From the cell containing the given text, extract its center point as [x, y] coordinate. 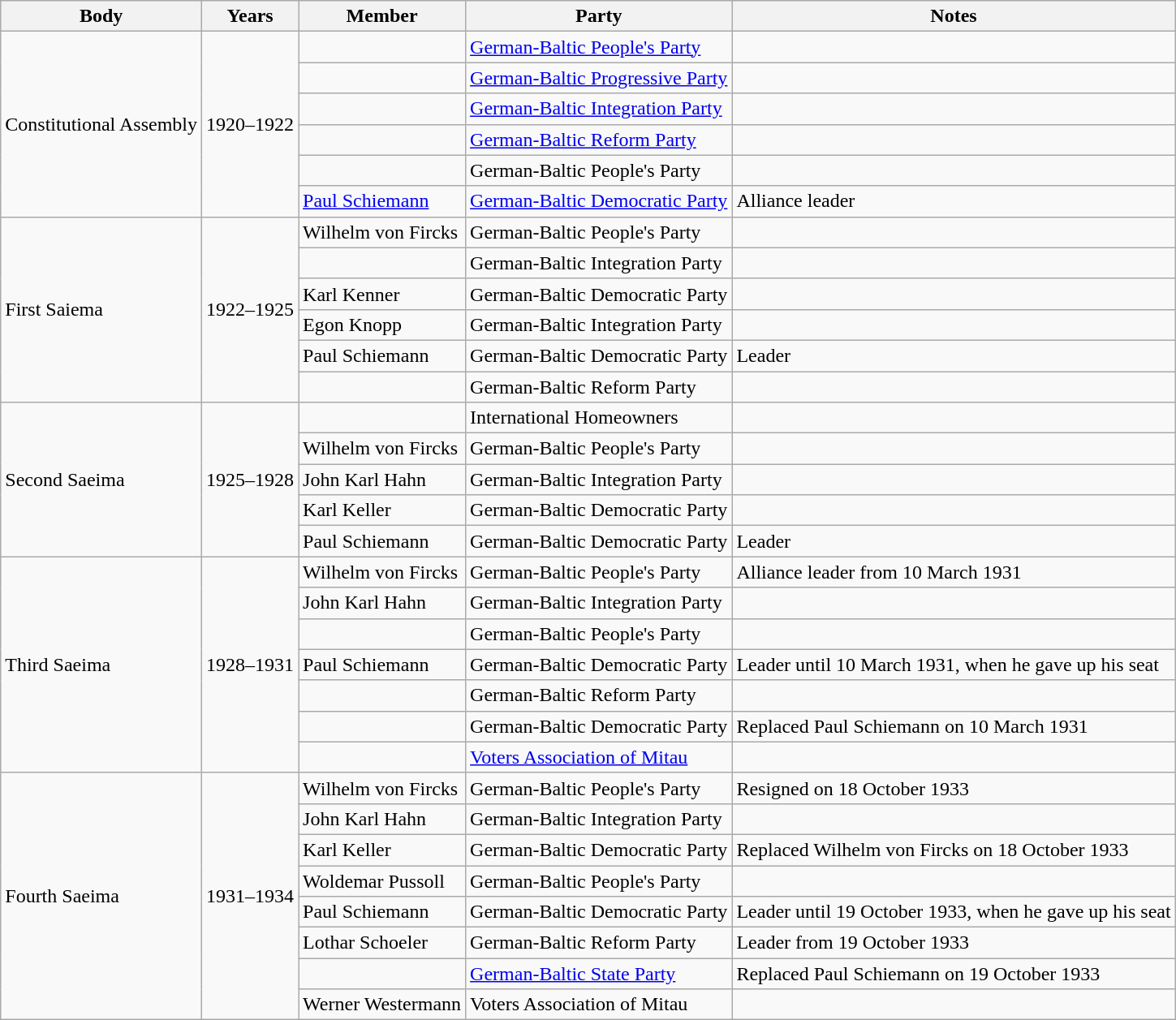
Leader until 10 March 1931, when he gave up his seat [954, 665]
1931–1934 [250, 896]
Fourth Saeima [101, 896]
Karl Kenner [382, 294]
Egon Knopp [382, 325]
Lothar Schoeler [382, 943]
Leader until 19 October 1933, when he gave up his seat [954, 912]
1925–1928 [250, 480]
Replaced Paul Schiemann on 19 October 1933 [954, 974]
Resigned on 18 October 1933 [954, 788]
1920–1922 [250, 124]
International Homeowners [599, 418]
1922–1925 [250, 309]
Werner Westermann [382, 1005]
Member [382, 16]
Leader from 19 October 1933 [954, 943]
Party [599, 16]
German-Baltic State Party [599, 974]
1928–1931 [250, 665]
Woldemar Pussoll [382, 880]
Alliance leader [954, 201]
Replaced Paul Schiemann on 10 March 1931 [954, 726]
Third Saeima [101, 665]
Alliance leader from 10 March 1931 [954, 572]
German-Baltic Progressive Party [599, 78]
Notes [954, 16]
Body [101, 16]
Constitutional Assembly [101, 124]
Replaced Wilhelm von Fircks on 18 October 1933 [954, 850]
Second Saeima [101, 480]
Years [250, 16]
First Saiema [101, 309]
